Search for the cell housing the specified text and yield its [x, y] center coordinate. 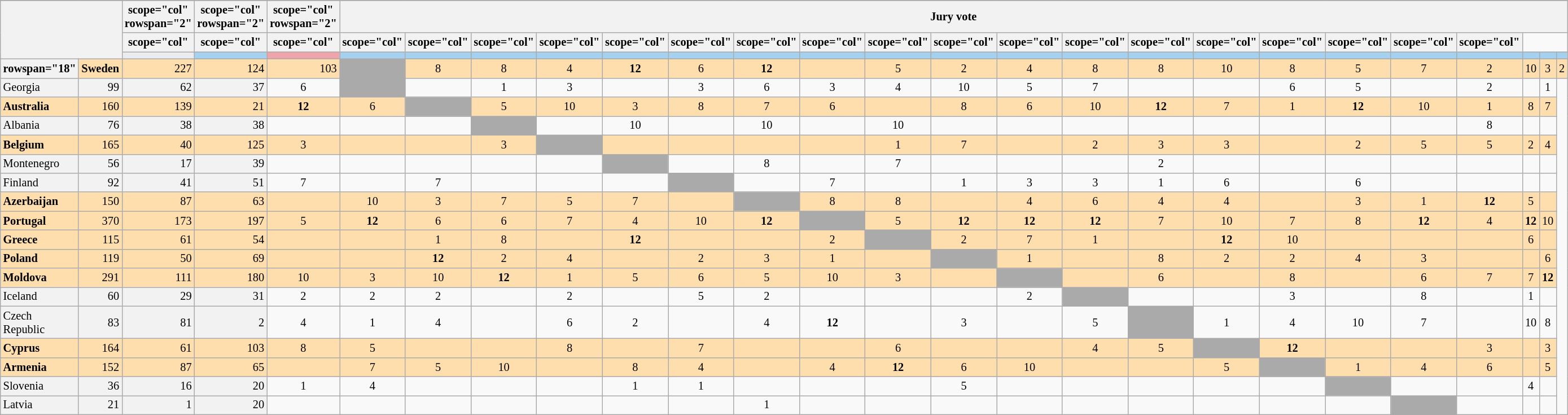
Iceland [40, 296]
Greece [40, 239]
165 [100, 145]
124 [231, 68]
139 [158, 107]
197 [231, 221]
227 [158, 68]
Portugal [40, 221]
37 [231, 88]
111 [158, 278]
119 [100, 259]
173 [158, 221]
83 [100, 322]
Montenegro [40, 164]
69 [231, 259]
Azerbaijan [40, 202]
Czech Republic [40, 322]
36 [100, 386]
92 [100, 182]
40 [158, 145]
63 [231, 202]
rowspan="18" [40, 68]
Albania [40, 125]
65 [231, 367]
Belgium [40, 145]
29 [158, 296]
Moldova [40, 278]
31 [231, 296]
76 [100, 125]
Australia [40, 107]
62 [158, 88]
180 [231, 278]
Armenia [40, 367]
39 [231, 164]
Cyprus [40, 348]
Latvia [40, 405]
Jury vote [954, 16]
150 [100, 202]
291 [100, 278]
Slovenia [40, 386]
51 [231, 182]
Sweden [100, 68]
Poland [40, 259]
Finland [40, 182]
60 [100, 296]
160 [100, 107]
152 [100, 367]
41 [158, 182]
50 [158, 259]
16 [158, 386]
81 [158, 322]
164 [100, 348]
125 [231, 145]
Georgia [40, 88]
99 [100, 88]
115 [100, 239]
56 [100, 164]
370 [100, 221]
17 [158, 164]
54 [231, 239]
